Search for the cell housing the specified text and yield its (x, y) center coordinate. 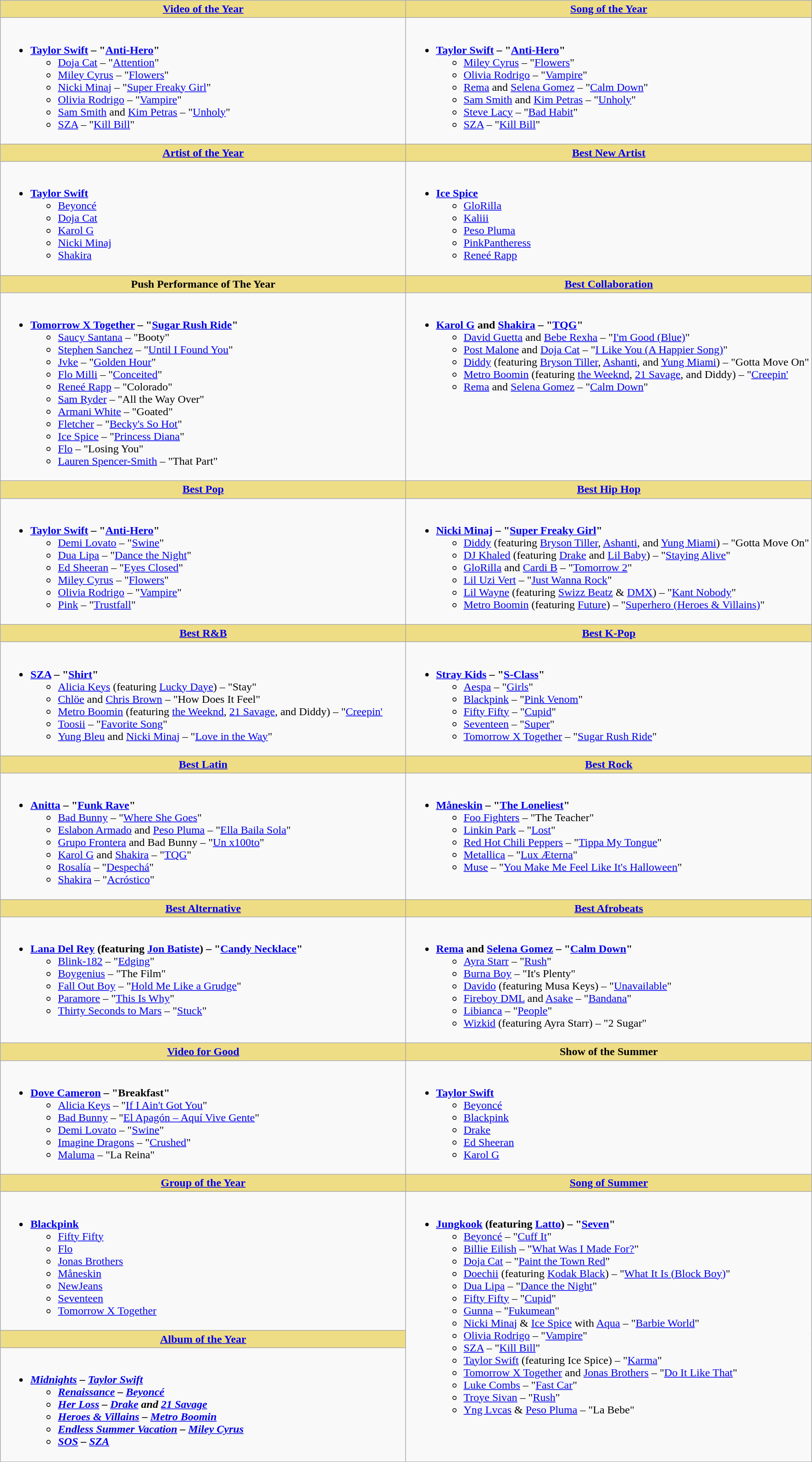
Taylor SwiftBeyoncéBlackpinkDrakeEd SheeranKarol G (609, 1117)
Album of the Year (203, 1339)
Video for Good (203, 1052)
Best R&B (203, 633)
Best K-Pop (609, 633)
Show of the Summer (609, 1052)
Best Collaboration (609, 284)
Ice SpiceGloRillaKaliiiPeso PlumaPinkPantheressReneé Rapp (609, 218)
Song of the Year (609, 9)
Video of the Year (203, 9)
Push Performance of The Year (203, 284)
Song of Summer (609, 1183)
Group of the Year (203, 1183)
Best Alternative (203, 908)
Best Rock (609, 764)
Best Afrobeats (609, 908)
Best Hip Hop (609, 489)
Best New Artist (609, 153)
Best Latin (203, 764)
Artist of the Year (203, 153)
BlackpinkFifty FiftyFloJonas BrothersMåneskinNewJeansSeventeenTomorrow X Together (203, 1261)
Taylor SwiftBeyoncéDoja CatKarol GNicki MinajShakira (203, 218)
Stray Kids – "S-Class"Aespa – "Girls"Blackpink – "Pink Venom"Fifty Fifty – "Cupid"Seventeen – "Super"Tomorrow X Together – "Sugar Rush Ride" (609, 699)
Best Pop (203, 489)
